Search for the cell housing the specified text and yield its [X, Y] center coordinate. 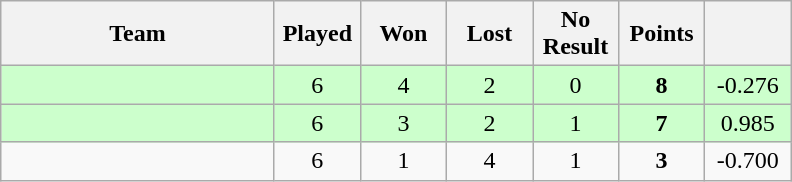
Points [662, 34]
Lost [489, 34]
Team [138, 34]
Played [317, 34]
8 [662, 85]
0 [575, 85]
Won [403, 34]
No Result [575, 34]
7 [662, 123]
-0.700 [748, 161]
-0.276 [748, 85]
0.985 [748, 123]
